Provide the (x, y) coordinate of the cell's center where the given text is located.  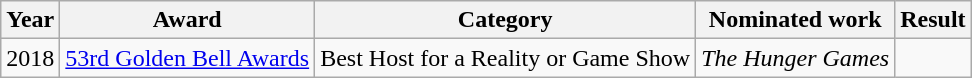
Award (188, 20)
The Hunger Games (796, 58)
Category (506, 20)
Nominated work (796, 20)
Result (933, 20)
53rd Golden Bell Awards (188, 58)
Best Host for a Reality or Game Show (506, 58)
Year (30, 20)
2018 (30, 58)
